Provide the (X, Y) coordinate of the cell's center where the given text is located.  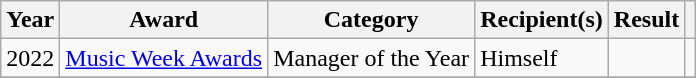
Recipient(s) (542, 20)
Music Week Awards (164, 58)
2022 (30, 58)
Manager of the Year (372, 58)
Year (30, 20)
Category (372, 20)
Result (646, 20)
Award (164, 20)
Himself (542, 58)
